For the text-containing cell, return its midpoint in [x, y] coordinate format. 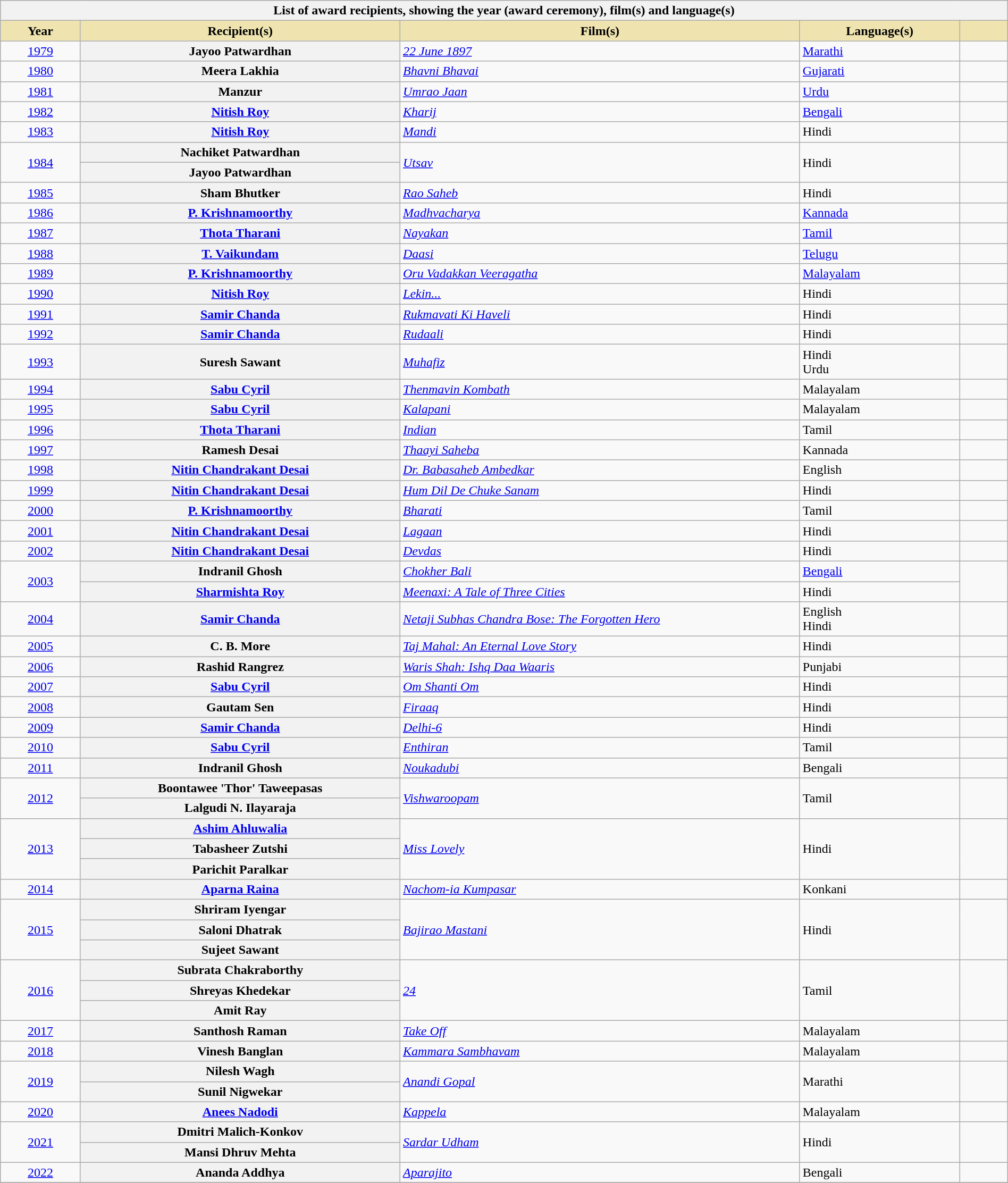
1982 [40, 112]
Rao Saheb [600, 192]
2019 [40, 1081]
Shriram Iyengar [240, 909]
2015 [40, 929]
Hum Dil De Chuke Sanam [600, 490]
Gujarati [879, 71]
1983 [40, 132]
1984 [40, 162]
Bharati [600, 510]
Shreyas Khedekar [240, 991]
Punjabi [879, 667]
1997 [40, 450]
2001 [40, 531]
Lalgudi N. Ilayaraja [240, 808]
1981 [40, 91]
Rudaali [600, 334]
Take Off [600, 1031]
Konkani [879, 889]
Indian [600, 430]
Sujeet Sawant [240, 950]
Taj Mahal: An Eternal Love Story [600, 647]
C. B. More [240, 647]
Umrao Jaan [600, 91]
2012 [40, 798]
Santhosh Raman [240, 1031]
1989 [40, 274]
Nachom-ia Kumpasar [600, 889]
Language(s) [879, 31]
Ashim Ahluwalia [240, 828]
Om Shanti Om [600, 687]
Bhavni Bhavai [600, 71]
2007 [40, 687]
Amit Ray [240, 1011]
Kalapani [600, 409]
Vinesh Banglan [240, 1051]
2014 [40, 889]
1991 [40, 314]
Telugu [879, 254]
Devdas [600, 551]
2000 [40, 510]
1988 [40, 254]
Lagaan [600, 531]
Parichit Paralkar [240, 869]
2020 [40, 1112]
Aparajito [600, 1172]
Thenmavin Kombath [600, 389]
2018 [40, 1051]
Anees Nadodi [240, 1112]
Lekin... [600, 294]
24 [600, 991]
1979 [40, 51]
2013 [40, 849]
Daasi [600, 254]
1985 [40, 192]
Ananda Addhya [240, 1172]
Noukadubi [600, 768]
1999 [40, 490]
1992 [40, 334]
Sunil Nigwekar [240, 1092]
Mandi [600, 132]
2016 [40, 991]
Anandi Gopal [600, 1081]
Chokher Bali [600, 571]
Recipient(s) [240, 31]
Subrata Chakraborthy [240, 970]
1994 [40, 389]
Mansi Dhruv Mehta [240, 1152]
2008 [40, 707]
List of award recipients, showing the year (award ceremony), film(s) and language(s) [504, 11]
Film(s) [600, 31]
Netaji Subhas Chandra Bose: The Forgotten Hero [600, 619]
Oru Vadakkan Veeragatha [600, 274]
22 June 1897 [600, 51]
Ramesh Desai [240, 450]
Nilesh Wagh [240, 1071]
2022 [40, 1172]
2021 [40, 1142]
Enthiran [600, 748]
Suresh Sawant [240, 362]
Delhi-6 [600, 727]
HindiUrdu [879, 362]
Dr. Babasaheb Ambedkar [600, 470]
1990 [40, 294]
Rashid Rangrez [240, 667]
Madhvacharya [600, 213]
Sharmishta Roy [240, 592]
Bajirao Mastani [600, 929]
EnglishHindi [879, 619]
Kammara Sambhavam [600, 1051]
Boontawee 'Thor' Taweepasas [240, 788]
1998 [40, 470]
Utsav [600, 162]
English [879, 470]
2010 [40, 748]
Year [40, 31]
2006 [40, 667]
Rukmavati Ki Haveli [600, 314]
2005 [40, 647]
2011 [40, 768]
Sham Bhutker [240, 192]
1980 [40, 71]
Firaaq [600, 707]
Vishwaroopam [600, 798]
Kharij [600, 112]
Urdu [879, 91]
2004 [40, 619]
Meenaxi: A Tale of Three Cities [600, 592]
Waris Shah: Ishq Daa Waaris [600, 667]
Meera Lakhia [240, 71]
1995 [40, 409]
1996 [40, 430]
1993 [40, 362]
Miss Lovely [600, 849]
Muhafiz [600, 362]
Aparna Raina [240, 889]
Dmitri Malich-Konkov [240, 1132]
2003 [40, 581]
Thaayi Saheba [600, 450]
Sardar Udham [600, 1142]
Saloni Dhatrak [240, 930]
Kappela [600, 1112]
2017 [40, 1031]
Nayakan [600, 233]
2009 [40, 727]
2002 [40, 551]
Nachiket Patwardhan [240, 152]
T. Vaikundam [240, 254]
Tabasheer Zutshi [240, 849]
Manzur [240, 91]
Gautam Sen [240, 707]
1986 [40, 213]
1987 [40, 233]
